Locate the cell with the specified text and output its [x, y] center coordinate. 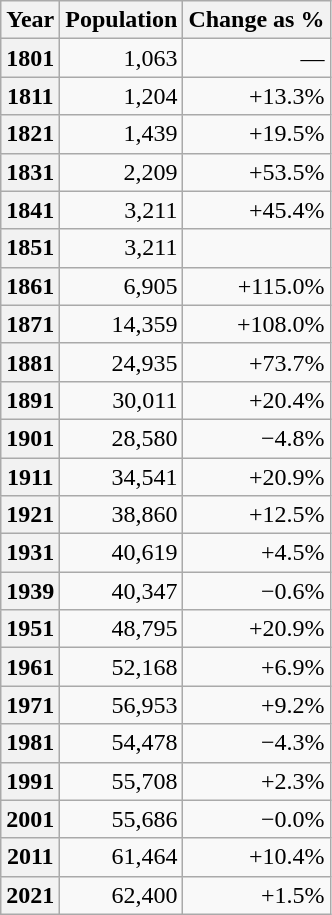
1971 [30, 705]
−4.3% [256, 743]
1851 [30, 248]
+6.9% [256, 667]
48,795 [122, 629]
1901 [30, 438]
34,541 [122, 477]
28,580 [122, 438]
+12.5% [256, 515]
+108.0% [256, 324]
+45.4% [256, 210]
2011 [30, 857]
14,359 [122, 324]
2021 [30, 895]
56,953 [122, 705]
−0.6% [256, 591]
+13.3% [256, 96]
30,011 [122, 400]
2,209 [122, 172]
1881 [30, 362]
54,478 [122, 743]
−4.8% [256, 438]
— [256, 58]
1961 [30, 667]
1811 [30, 96]
1861 [30, 286]
55,708 [122, 781]
1,439 [122, 134]
24,935 [122, 362]
Population [122, 20]
+1.5% [256, 895]
1939 [30, 591]
1921 [30, 515]
+19.5% [256, 134]
1911 [30, 477]
1951 [30, 629]
40,347 [122, 591]
1,063 [122, 58]
+4.5% [256, 553]
+20.4% [256, 400]
55,686 [122, 819]
62,400 [122, 895]
52,168 [122, 667]
1,204 [122, 96]
38,860 [122, 515]
−0.0% [256, 819]
+115.0% [256, 286]
6,905 [122, 286]
1891 [30, 400]
+73.7% [256, 362]
1991 [30, 781]
1871 [30, 324]
1841 [30, 210]
1931 [30, 553]
40,619 [122, 553]
+53.5% [256, 172]
Year [30, 20]
1821 [30, 134]
+10.4% [256, 857]
+9.2% [256, 705]
1801 [30, 58]
61,464 [122, 857]
1831 [30, 172]
+2.3% [256, 781]
Change as % [256, 20]
1981 [30, 743]
2001 [30, 819]
